Detect which cell encompasses the target text, then output its (x, y) center coordinate. 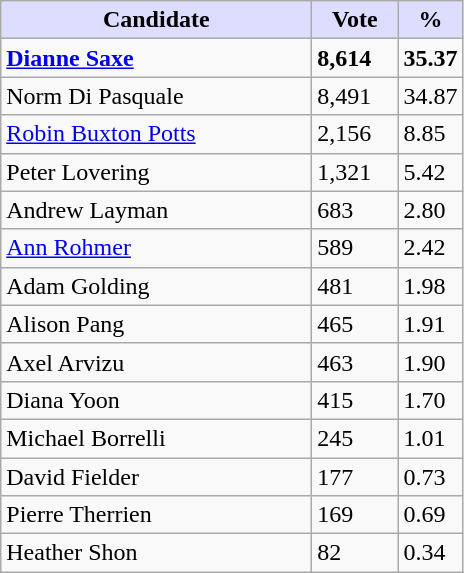
Pierre Therrien (156, 515)
1.70 (430, 400)
245 (355, 438)
0.69 (430, 515)
0.73 (430, 477)
Robin Buxton Potts (156, 134)
2,156 (355, 134)
415 (355, 400)
1.91 (430, 324)
Axel Arvizu (156, 362)
David Fielder (156, 477)
Candidate (156, 20)
Adam Golding (156, 286)
8.85 (430, 134)
1.90 (430, 362)
1.01 (430, 438)
Alison Pang (156, 324)
5.42 (430, 172)
169 (355, 515)
Norm Di Pasquale (156, 96)
Heather Shon (156, 553)
8,614 (355, 58)
683 (355, 210)
Michael Borrelli (156, 438)
0.34 (430, 553)
Dianne Saxe (156, 58)
177 (355, 477)
35.37 (430, 58)
2.80 (430, 210)
463 (355, 362)
Andrew Layman (156, 210)
Vote (355, 20)
Peter Lovering (156, 172)
481 (355, 286)
8,491 (355, 96)
34.87 (430, 96)
Diana Yoon (156, 400)
1,321 (355, 172)
1.98 (430, 286)
2.42 (430, 248)
82 (355, 553)
465 (355, 324)
Ann Rohmer (156, 248)
589 (355, 248)
% (430, 20)
